Identify which cell holds the provided text, then report its (x, y) central coordinate. 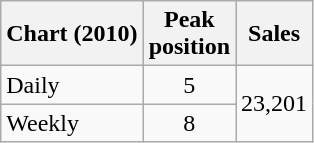
Weekly (72, 123)
Daily (72, 85)
Chart (2010) (72, 34)
Sales (274, 34)
Peakposition (189, 34)
8 (189, 123)
23,201 (274, 104)
5 (189, 85)
